Locate the cell with the specified text and output its [x, y] center coordinate. 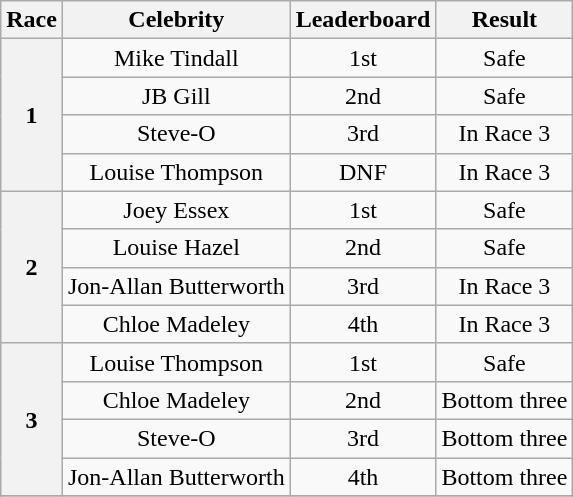
Celebrity [176, 20]
Mike Tindall [176, 58]
DNF [363, 172]
Race [32, 20]
Result [504, 20]
1 [32, 115]
2 [32, 267]
Leaderboard [363, 20]
3 [32, 419]
JB Gill [176, 96]
Louise Hazel [176, 248]
Joey Essex [176, 210]
